Identify which cell holds the provided text, then report its [X, Y] central coordinate. 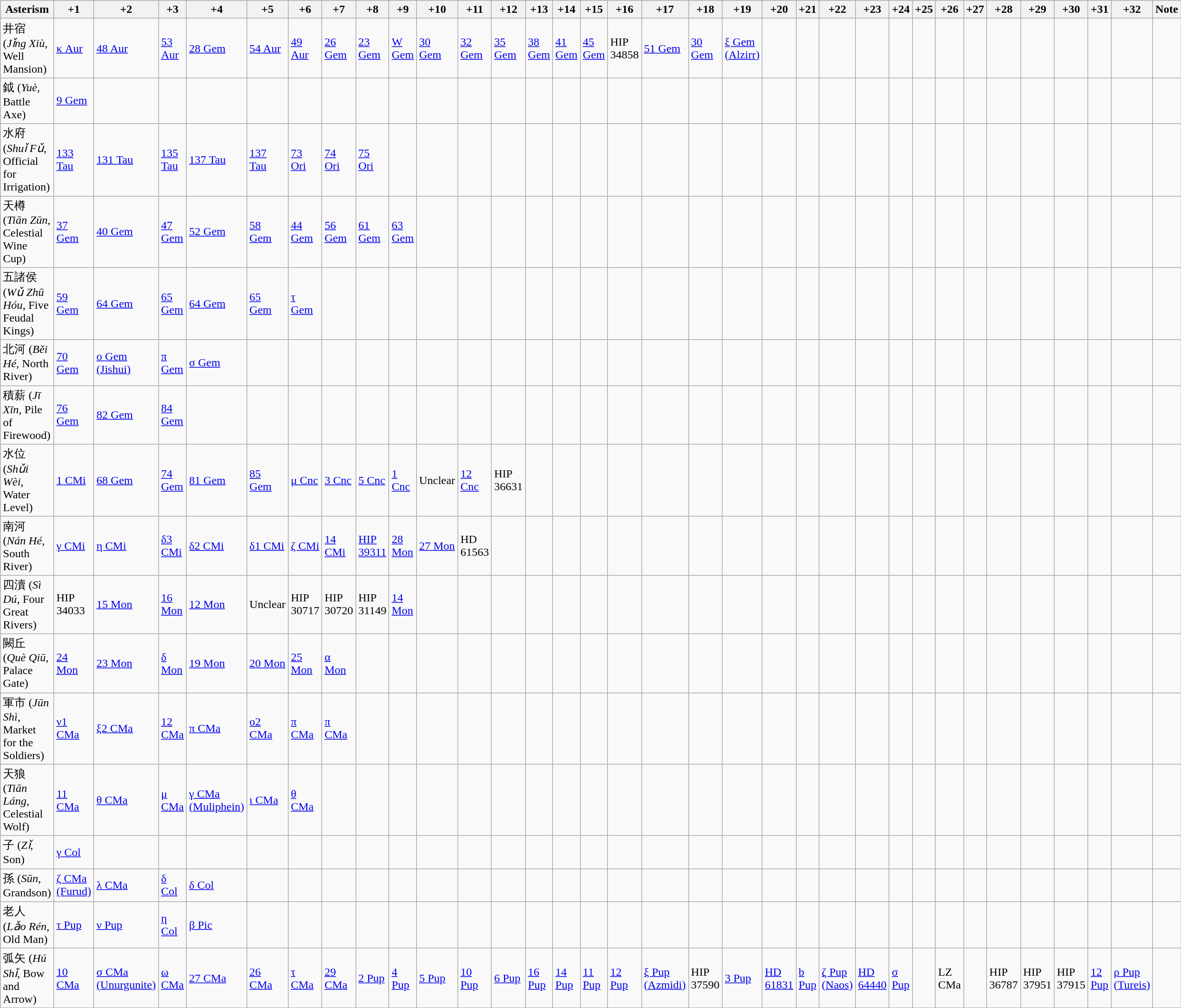
19 Mon [217, 663]
ζ CMi [305, 546]
68 Gem [126, 480]
天樽 (Tiān Zūn, Celestial Wine Cup) [27, 232]
12 Cnc [475, 480]
HIP 37951 [1038, 978]
+17 [665, 10]
τ CMa [305, 978]
Note [1167, 10]
76 Gem [74, 415]
20 Mon [268, 663]
井宿 (Jǐng Xiù, Well Mansion) [27, 48]
+20 [779, 10]
53 Aur [172, 48]
1 CMi [74, 480]
ι CMa [268, 800]
+27 [975, 10]
45 Gem [594, 48]
10 Pup [475, 978]
闕丘 (Què Qiū, Palace Gate) [27, 663]
鉞 (Yuè, Battle Axe) [27, 101]
1 Cnc [403, 480]
+22 [837, 10]
+28 [1003, 10]
η CMi [126, 546]
11 CMa [74, 800]
+24 [901, 10]
15 Mon [126, 605]
+9 [403, 10]
35 Gem [508, 48]
α Mon [339, 663]
+29 [1038, 10]
+4 [217, 10]
+13 [539, 10]
12 CMa [172, 729]
10 CMa [74, 978]
29 CMa [339, 978]
81 Gem [217, 480]
水府 (Shuǐ Fǔ, Official for Irrigation) [27, 160]
74 Gem [172, 480]
58 Gem [268, 232]
HIP 31149 [372, 605]
+26 [949, 10]
HIP 36631 [508, 480]
24 Mon [74, 663]
ζ CMa (Furud) [74, 885]
82 Gem [126, 415]
4 Pup [403, 978]
135 Tau [172, 160]
+12 [508, 10]
σ Gem [217, 363]
73 Ori [305, 160]
τ Pup [74, 925]
δ1 CMi [268, 546]
HD 61831 [779, 978]
+5 [268, 10]
+8 [372, 10]
14 CMi [339, 546]
+11 [475, 10]
59 Gem [74, 304]
85 Gem [268, 480]
63 Gem [403, 232]
HIP 30717 [305, 605]
σ Pup [901, 978]
49 Aur [305, 48]
HIP 39311 [372, 546]
+14 [567, 10]
32 Gem [475, 48]
27 CMa [217, 978]
ν Pup [126, 925]
28 Mon [403, 546]
5 Pup [437, 978]
μ CMa [172, 800]
天狼 (Tiān Láng, Celestial Wolf) [27, 800]
26 Gem [339, 48]
3 Cnc [339, 480]
+15 [594, 10]
6 Pup [508, 978]
+10 [437, 10]
16 Mon [172, 605]
γ CMa (Muliphein) [217, 800]
41 Gem [567, 48]
HIP 37915 [1071, 978]
+31 [1099, 10]
老人 (Lǎo Rén, Old Man) [27, 925]
75 Ori [372, 160]
水位 (Shǔi Wèi, Water Level) [27, 480]
ω CMa [172, 978]
12 Mon [217, 605]
δ2 CMi [217, 546]
北河 (Běi Hé, North River) [27, 363]
+16 [624, 10]
2 Pup [372, 978]
積薪 (Jī Xīn, Pile of Firewood) [27, 415]
3 Pup [742, 978]
61 Gem [372, 232]
ρ Pup (Tureis) [1132, 978]
27 Mon [437, 546]
+19 [742, 10]
+1 [74, 10]
γ CMi [74, 546]
南河 (Nán Hé, South River) [27, 546]
38 Gem [539, 48]
+32 [1132, 10]
+30 [1071, 10]
+25 [924, 10]
HIP 34858 [624, 48]
λ CMa [126, 885]
ο Gem (Jishui) [126, 363]
軍市 (Jūn Shì, Market for the Soldiers) [27, 729]
+23 [872, 10]
δ Mon [172, 663]
23 Gem [372, 48]
+6 [305, 10]
ζ Pup (Naos) [837, 978]
52 Gem [217, 232]
Asterism [27, 10]
44 Gem [305, 232]
κ Aur [74, 48]
14 Pup [567, 978]
ξ Gem (Alzirr) [742, 48]
σ CMa (Unurgunite) [126, 978]
μ Cnc [305, 480]
ο2 CMa [268, 729]
51 Gem [665, 48]
48 Aur [126, 48]
δ3 CMi [172, 546]
56 Gem [339, 232]
HIP 30720 [339, 605]
+21 [808, 10]
π Gem [172, 363]
16 Pup [539, 978]
+2 [126, 10]
84 Gem [172, 415]
LZ CMa [949, 978]
τ Gem [305, 304]
9 Gem [74, 101]
47 Gem [172, 232]
133 Tau [74, 160]
HIP 36787 [1003, 978]
25 Mon [305, 663]
5 Cnc [372, 480]
+3 [172, 10]
131 Tau [126, 160]
HIP 37590 [705, 978]
74 Ori [339, 160]
四瀆 (Sì Dú, Four Great Rivers) [27, 605]
23 Mon [126, 663]
b Pup [808, 978]
37 Gem [74, 232]
HIP 34033 [74, 605]
11 Pup [594, 978]
弧矢 (Hú Shǐ, Bow and Arrow) [27, 978]
14 Mon [403, 605]
40 Gem [126, 232]
ν1 CMa [74, 729]
子 (Zǐ, Son) [27, 852]
54 Aur [268, 48]
+18 [705, 10]
ξ Pup (Azmidi) [665, 978]
β Pic [217, 925]
ξ2 CMa [126, 729]
26 CMa [268, 978]
η Col [172, 925]
+7 [339, 10]
HD 64440 [872, 978]
28 Gem [217, 48]
γ Col [74, 852]
W Gem [403, 48]
70 Gem [74, 363]
孫 (Sūn, Grandson) [27, 885]
HD 61563 [475, 546]
五諸侯 (Wǔ Zhū Hóu, Five Feudal Kings) [27, 304]
